From the cell containing the given text, extract its center point as (x, y) coordinate. 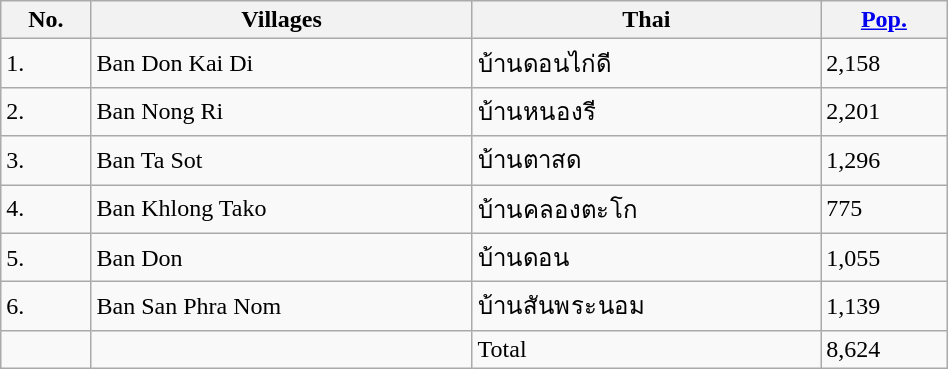
2,158 (884, 64)
Ban San Phra Nom (282, 306)
Total (646, 349)
Ban Ta Sot (282, 160)
775 (884, 208)
บ้านหนองรี (646, 112)
3. (46, 160)
บ้านดอน (646, 258)
Ban Don Kai Di (282, 64)
2. (46, 112)
Villages (282, 20)
บ้านดอนไก่ดี (646, 64)
1,139 (884, 306)
Ban Don (282, 258)
Pop. (884, 20)
5. (46, 258)
8,624 (884, 349)
2,201 (884, 112)
Ban Nong Ri (282, 112)
4. (46, 208)
1,296 (884, 160)
6. (46, 306)
Thai (646, 20)
1. (46, 64)
บ้านสันพระนอม (646, 306)
Ban Khlong Tako (282, 208)
1,055 (884, 258)
No. (46, 20)
บ้านคลองตะโก (646, 208)
บ้านตาสด (646, 160)
